Determine the (X, Y) coordinate at the center of the cell enclosing the given text.  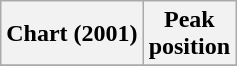
Chart (2001) (72, 34)
Peakposition (189, 34)
